Provide the [x, y] coordinate of the cell's center where the given text is located.  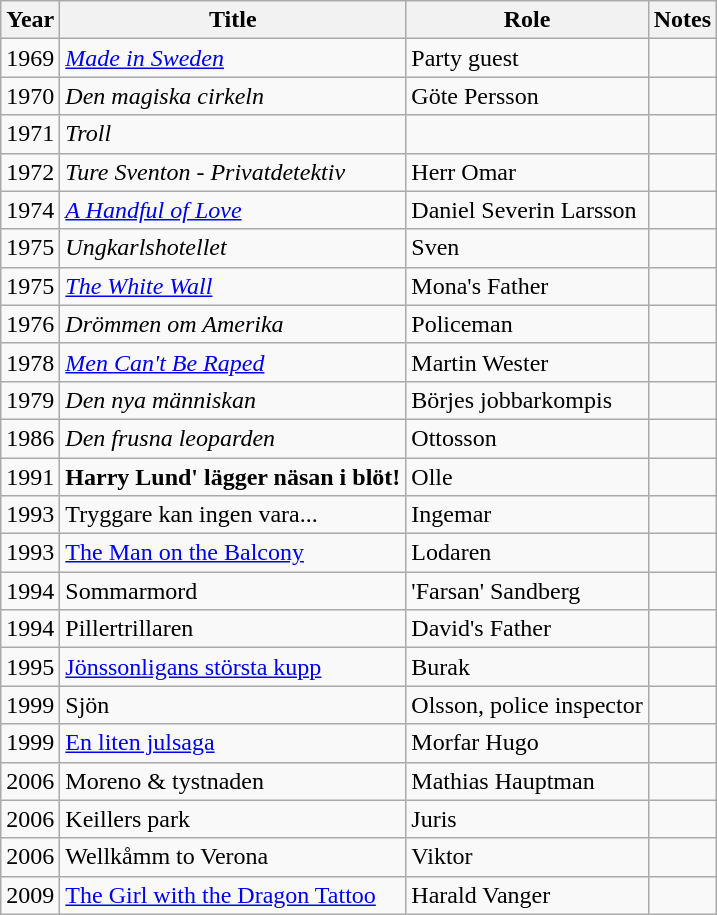
The Man on the Balcony [233, 553]
Sven [527, 248]
Den magiska cirkeln [233, 96]
David's Father [527, 629]
2009 [30, 895]
Policeman [527, 324]
Year [30, 20]
Göte Persson [527, 96]
Keillers park [233, 819]
'Farsan' Sandberg [527, 591]
Drömmen om Amerika [233, 324]
Ture Sventon - Privatdetektiv [233, 172]
Jönssonligans största kupp [233, 667]
Harald Vanger [527, 895]
1979 [30, 400]
Tryggare kan ingen vara... [233, 515]
Wellkåmm to Verona [233, 857]
Börjes jobbarkompis [527, 400]
The White Wall [233, 286]
Burak [527, 667]
Made in Sweden [233, 58]
Den frusna leoparden [233, 438]
Lodaren [527, 553]
Title [233, 20]
Olsson, police inspector [527, 705]
Troll [233, 134]
Sommarmord [233, 591]
Harry Lund' lägger näsan i blöt! [233, 477]
1971 [30, 134]
1978 [30, 362]
1986 [30, 438]
Men Can't Be Raped [233, 362]
Ungkarlshotellet [233, 248]
Den nya människan [233, 400]
Mona's Father [527, 286]
Role [527, 20]
1972 [30, 172]
Ingemar [527, 515]
Daniel Severin Larsson [527, 210]
1969 [30, 58]
Sjön [233, 705]
Notes [682, 20]
The Girl with the Dragon Tattoo [233, 895]
A Handful of Love [233, 210]
En liten julsaga [233, 743]
1974 [30, 210]
Pillertrillaren [233, 629]
Martin Wester [527, 362]
Party guest [527, 58]
1991 [30, 477]
Ottosson [527, 438]
Moreno & tystnaden [233, 781]
Juris [527, 819]
Herr Omar [527, 172]
Viktor [527, 857]
Morfar Hugo [527, 743]
1995 [30, 667]
Mathias Hauptman [527, 781]
1970 [30, 96]
1976 [30, 324]
Olle [527, 477]
